Pinpoint the cell where the given text exists, returning its [x, y] midpoint coordinate. 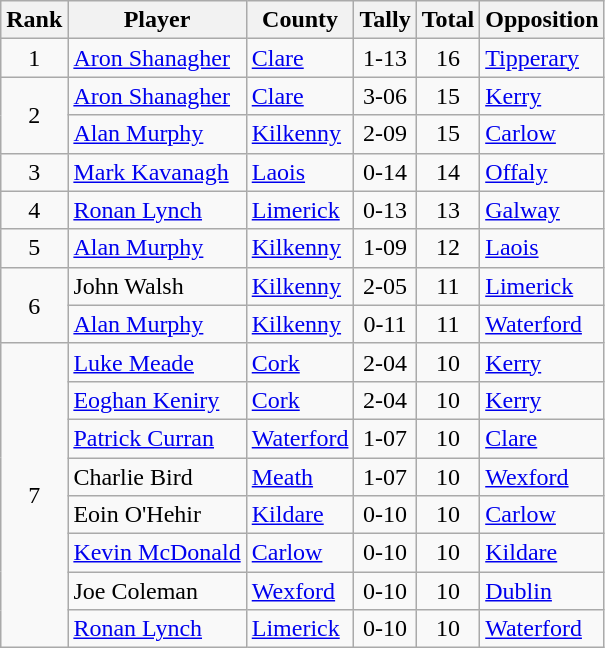
0-11 [385, 324]
3-06 [385, 96]
Opposition [542, 20]
Eoin O'Hehir [157, 515]
Joe Coleman [157, 591]
14 [448, 172]
1-13 [385, 58]
Luke Meade [157, 362]
0-13 [385, 210]
7 [34, 495]
John Walsh [157, 286]
Patrick Curran [157, 438]
13 [448, 210]
Charlie Bird [157, 477]
Tally [385, 20]
Tipperary [542, 58]
Total [448, 20]
1-09 [385, 248]
2 [34, 115]
Galway [542, 210]
1 [34, 58]
0-14 [385, 172]
2-05 [385, 286]
12 [448, 248]
6 [34, 305]
2-09 [385, 134]
Dublin [542, 591]
Kevin McDonald [157, 553]
Mark Kavanagh [157, 172]
Rank [34, 20]
Meath [300, 477]
Player [157, 20]
4 [34, 210]
5 [34, 248]
16 [448, 58]
Offaly [542, 172]
3 [34, 172]
County [300, 20]
Eoghan Keniry [157, 400]
